For the text-containing cell, return its midpoint in (X, Y) coordinate format. 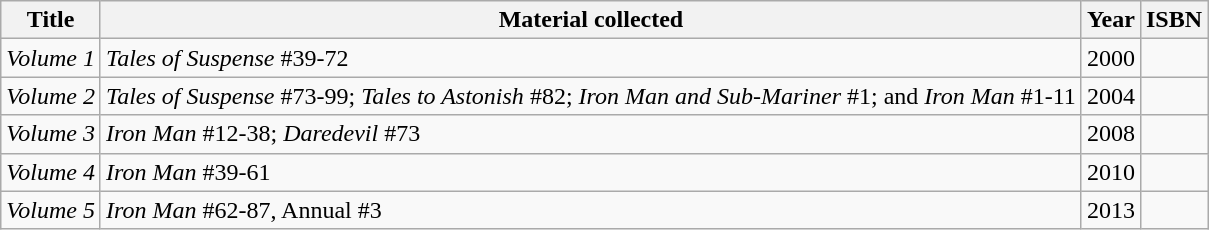
2004 (1110, 96)
Iron Man #39-61 (590, 172)
Volume 5 (51, 210)
Title (51, 20)
Tales of Suspense #73-99; Tales to Astonish #82; Iron Man and Sub-Mariner #1; and Iron Man #1-11 (590, 96)
Iron Man #12-38; Daredevil #73 (590, 134)
2010 (1110, 172)
2000 (1110, 58)
Iron Man #62-87, Annual #3 (590, 210)
Volume 1 (51, 58)
Material collected (590, 20)
2008 (1110, 134)
Volume 2 (51, 96)
ISBN (1174, 20)
2013 (1110, 210)
Tales of Suspense #39-72 (590, 58)
Volume 4 (51, 172)
Volume 3 (51, 134)
Year (1110, 20)
